Identify which cell holds the provided text, then report its (x, y) central coordinate. 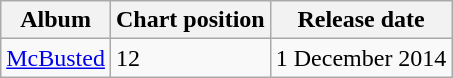
McBusted (56, 58)
12 (190, 58)
1 December 2014 (361, 58)
Release date (361, 20)
Album (56, 20)
Chart position (190, 20)
